Output the [X, Y] coordinate of the center of the cell containing the given text.  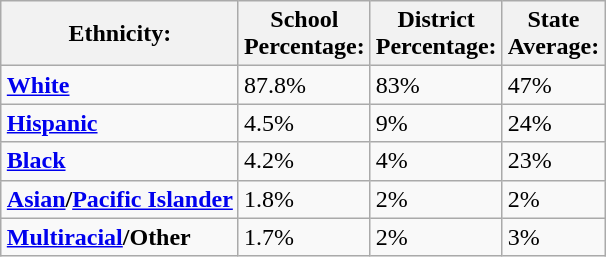
83% [436, 85]
24% [554, 123]
DistrictPercentage: [436, 34]
47% [554, 85]
23% [554, 161]
Asian/Pacific Islander [120, 199]
StateAverage: [554, 34]
SchoolPercentage: [304, 34]
4.2% [304, 161]
1.8% [304, 199]
4.5% [304, 123]
Ethnicity: [120, 34]
1.7% [304, 237]
4% [436, 161]
3% [554, 237]
Multiracial/Other [120, 237]
Hispanic [120, 123]
87.8% [304, 85]
White [120, 85]
9% [436, 123]
Black [120, 161]
